Capture the cell that displays the provided text and extract its [X, Y] central coordinate. 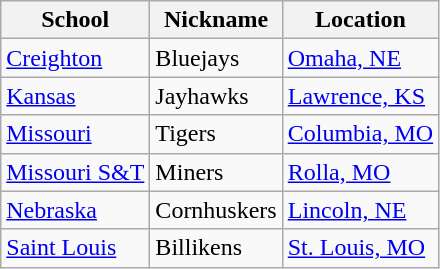
Cornhuskers [216, 210]
Saint Louis [76, 248]
Jayhawks [216, 96]
Location [360, 20]
Lincoln, NE [360, 210]
Rolla, MO [360, 172]
Missouri S&T [76, 172]
Miners [216, 172]
Billikens [216, 248]
Kansas [76, 96]
Bluejays [216, 58]
Lawrence, KS [360, 96]
Creighton [76, 58]
School [76, 20]
Omaha, NE [360, 58]
Missouri [76, 134]
Tigers [216, 134]
St. Louis, MO [360, 248]
Columbia, MO [360, 134]
Nickname [216, 20]
Nebraska [76, 210]
